Output the (x, y) coordinate of the center of the cell containing the given text.  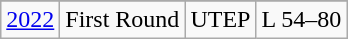
2022 (30, 20)
First Round (122, 20)
UTEP (220, 20)
L 54–80 (302, 20)
